Detect which cell encompasses the target text, then output its [x, y] center coordinate. 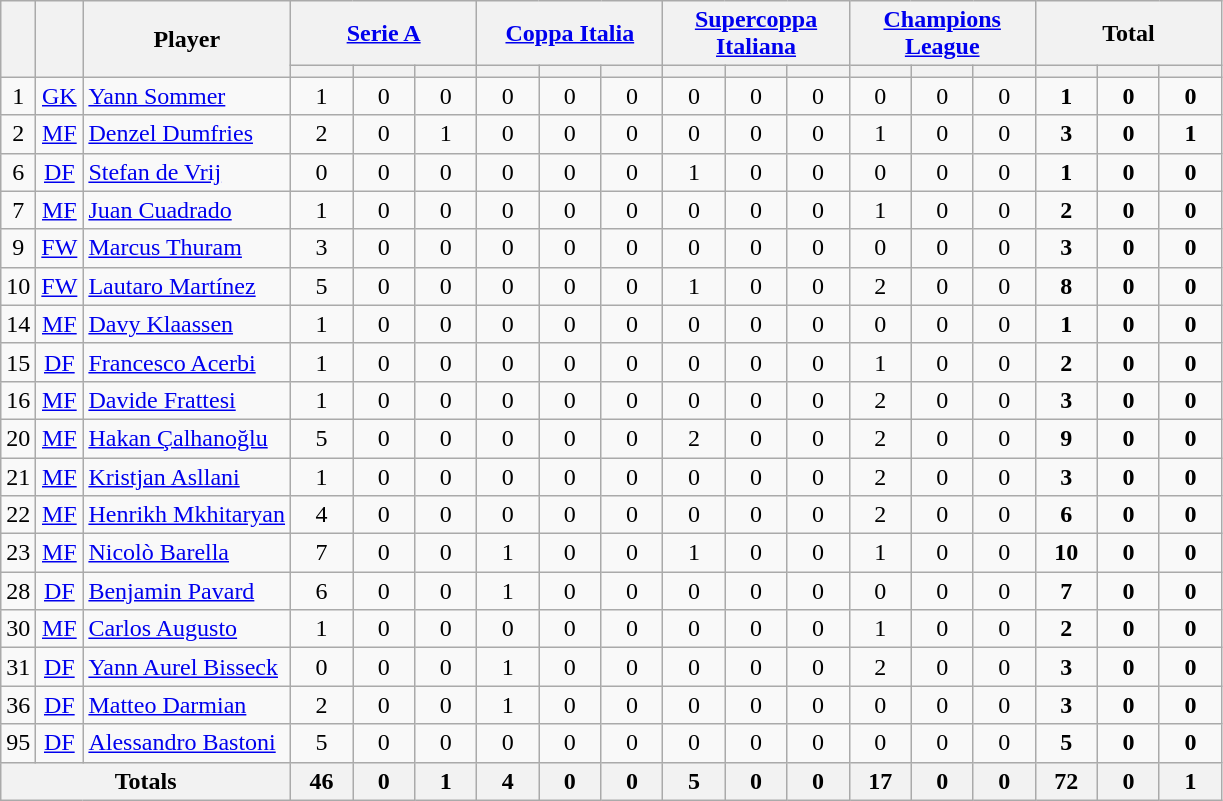
Matteo Darmian [187, 705]
36 [18, 705]
Nicolò Barella [187, 553]
22 [18, 515]
46 [322, 781]
Carlos Augusto [187, 629]
Alessandro Bastoni [187, 743]
Francesco Acerbi [187, 362]
Coppa Italia [570, 34]
72 [1066, 781]
Hakan Çalhanoğlu [187, 438]
23 [18, 553]
28 [18, 591]
8 [1066, 286]
Supercoppa Italiana [756, 34]
16 [18, 400]
Yann Aurel Bisseck [187, 667]
Player [187, 39]
30 [18, 629]
Yann Sommer [187, 96]
Kristjan Asllani [187, 477]
Davide Frattesi [187, 400]
31 [18, 667]
Davy Klaassen [187, 324]
Total [1128, 34]
95 [18, 743]
Henrikh Mkhitaryan [187, 515]
Totals [146, 781]
Lautaro Martínez [187, 286]
Denzel Dumfries [187, 134]
Champions League [942, 34]
Serie A [384, 34]
Juan Cuadrado [187, 210]
Marcus Thuram [187, 248]
GK [60, 96]
14 [18, 324]
21 [18, 477]
17 [880, 781]
15 [18, 362]
Benjamin Pavard [187, 591]
20 [18, 438]
Stefan de Vrij [187, 172]
